Provide the [x, y] coordinate of the cell's center where the given text is located.  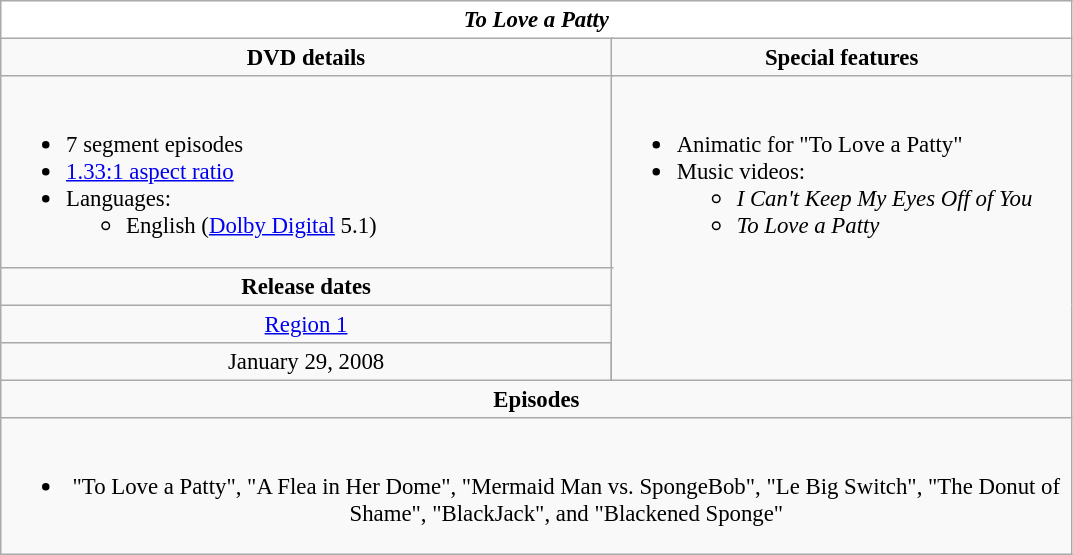
Episodes [536, 399]
Special features [842, 58]
Region 1 [306, 324]
Animatic for "To Love a Patty"Music videos:I Can't Keep My Eyes Off of YouTo Love a Patty [842, 228]
To Love a Patty [536, 20]
January 29, 2008 [306, 361]
"To Love a Patty", "A Flea in Her Dome", "Mermaid Man vs. SpongeBob", "Le Big Switch", "The Donut of Shame", "BlackJack", and "Blackened Sponge" [536, 486]
Release dates [306, 286]
DVD details [306, 58]
7 segment episodes1.33:1 aspect ratioLanguages:English (Dolby Digital 5.1) [306, 172]
